Provide the [x, y] coordinate of the cell's center where the given text is located.  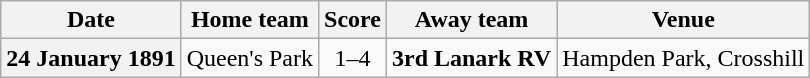
3rd Lanark RV [471, 58]
Hampden Park, Crosshill [684, 58]
Score [353, 20]
24 January 1891 [91, 58]
Away team [471, 20]
Queen's Park [250, 58]
Venue [684, 20]
1–4 [353, 58]
Home team [250, 20]
Date [91, 20]
